Search for the cell housing the specified text and yield its (x, y) center coordinate. 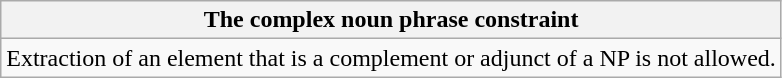
The complex noun phrase constraint (392, 20)
Extraction of an element that is a complement or adjunct of a NP is not allowed. (392, 58)
